Provide the [X, Y] coordinate of the cell's center where the given text is located.  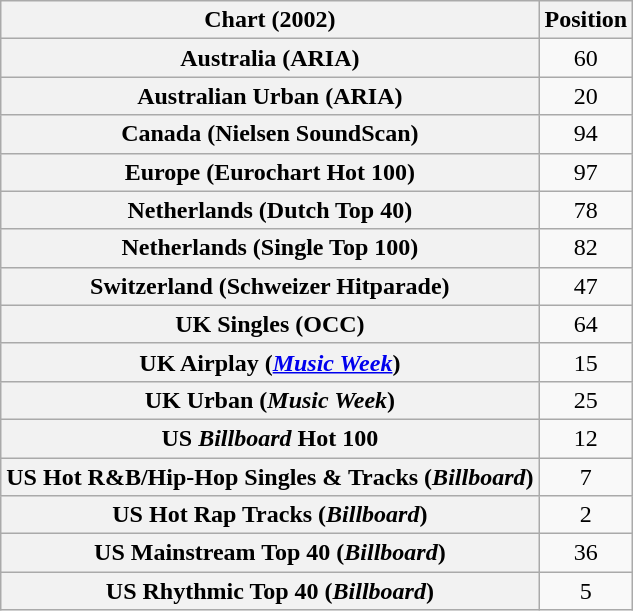
20 [586, 96]
5 [586, 591]
US Hot R&B/Hip-Hop Singles & Tracks (Billboard) [270, 477]
UK Singles (OCC) [270, 324]
7 [586, 477]
36 [586, 553]
UK Urban (Music Week) [270, 400]
Australian Urban (ARIA) [270, 96]
US Mainstream Top 40 (Billboard) [270, 553]
12 [586, 438]
Chart (2002) [270, 20]
US Billboard Hot 100 [270, 438]
Europe (Eurochart Hot 100) [270, 172]
Netherlands (Dutch Top 40) [270, 210]
25 [586, 400]
Position [586, 20]
Canada (Nielsen SoundScan) [270, 134]
Netherlands (Single Top 100) [270, 248]
78 [586, 210]
82 [586, 248]
94 [586, 134]
UK Airplay (Music Week) [270, 362]
15 [586, 362]
Switzerland (Schweizer Hitparade) [270, 286]
60 [586, 58]
US Rhythmic Top 40 (Billboard) [270, 591]
47 [586, 286]
US Hot Rap Tracks (Billboard) [270, 515]
2 [586, 515]
Australia (ARIA) [270, 58]
64 [586, 324]
97 [586, 172]
